Extract the (X, Y) coordinate from the center of the cell holding the provided text.  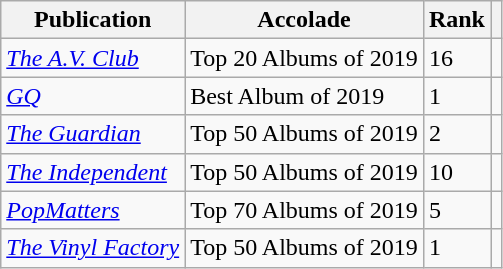
The Guardian (93, 134)
GQ (93, 96)
The A.V. Club (93, 58)
Best Album of 2019 (304, 96)
Publication (93, 20)
The Vinyl Factory (93, 248)
Top 70 Albums of 2019 (304, 210)
10 (456, 172)
Rank (456, 20)
2 (456, 134)
16 (456, 58)
5 (456, 210)
Top 20 Albums of 2019 (304, 58)
Accolade (304, 20)
The Independent (93, 172)
PopMatters (93, 210)
